Pinpoint the cell where the given text exists, returning its [x, y] midpoint coordinate. 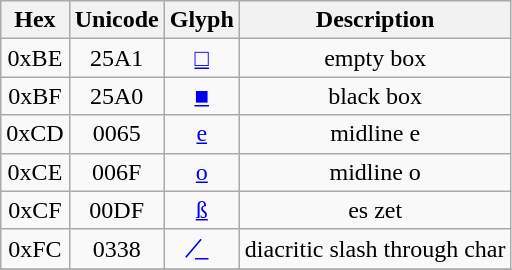
es zet [375, 210]
25A1 [116, 58]
006F [116, 172]
25A0 [116, 96]
̸ [202, 249]
black box [375, 96]
0xBF [35, 96]
Description [375, 20]
00DF [116, 210]
0xCF [35, 210]
0xBE [35, 58]
ß [202, 210]
Glyph [202, 20]
Hex [35, 20]
0065 [116, 134]
■ [202, 96]
midline o [375, 172]
0xFC [35, 249]
0xCE [35, 172]
0338 [116, 249]
□ [202, 58]
e [202, 134]
empty box [375, 58]
midline e [375, 134]
o [202, 172]
diacritic slash through char [375, 249]
0xCD [35, 134]
Unicode [116, 20]
